Return the (x, y) coordinate for the center point of the cell that contains the specified text.  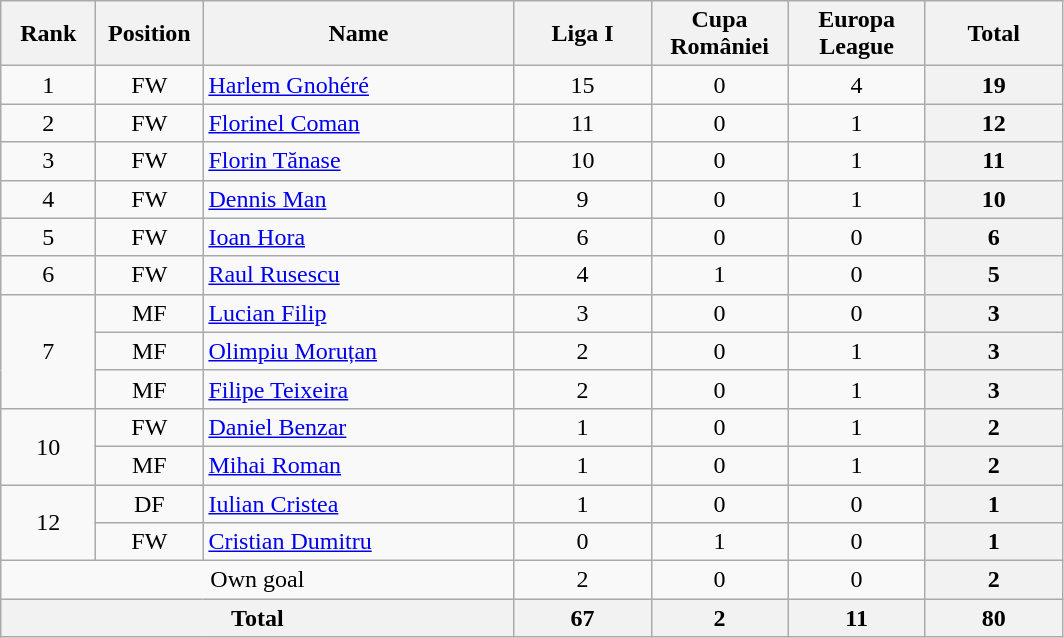
Raul Rusescu (358, 275)
Mihai Roman (358, 465)
Daniel Benzar (358, 427)
Rank (48, 34)
Europa League (856, 34)
Filipe Teixeira (358, 389)
Own goal (258, 580)
Cupa României (720, 34)
Ioan Hora (358, 237)
Name (358, 34)
Liga I (582, 34)
19 (994, 85)
67 (582, 618)
Position (150, 34)
7 (48, 351)
Iulian Cristea (358, 503)
Olimpiu Moruțan (358, 351)
Harlem Gnohéré (358, 85)
Florinel Coman (358, 123)
Lucian Filip (358, 313)
Dennis Man (358, 199)
9 (582, 199)
Cristian Dumitru (358, 542)
DF (150, 503)
Florin Tănase (358, 161)
80 (994, 618)
15 (582, 85)
